Return the (X, Y) coordinate for the center point of the cell that contains the specified text.  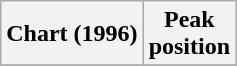
Peakposition (189, 34)
Chart (1996) (72, 34)
